Capture the cell that displays the provided text and extract its (x, y) central coordinate. 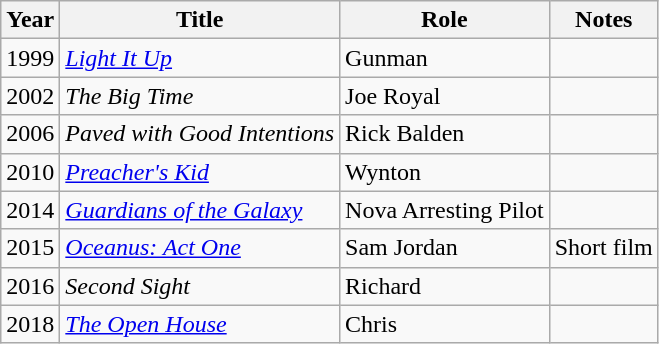
Gunman (445, 58)
2014 (30, 210)
2016 (30, 286)
2002 (30, 96)
Oceanus: Act One (200, 248)
Light It Up (200, 58)
1999 (30, 58)
Paved with Good Intentions (200, 134)
Notes (604, 20)
Role (445, 20)
Title (200, 20)
Rick Balden (445, 134)
The Big Time (200, 96)
Wynton (445, 172)
Preacher's Kid (200, 172)
2018 (30, 324)
Chris (445, 324)
2006 (30, 134)
Richard (445, 286)
Nova Arresting Pilot (445, 210)
Sam Jordan (445, 248)
2015 (30, 248)
Guardians of the Galaxy (200, 210)
2010 (30, 172)
The Open House (200, 324)
Short film (604, 248)
Year (30, 20)
Second Sight (200, 286)
Joe Royal (445, 96)
